Locate the cell with the specified text and output its [X, Y] center coordinate. 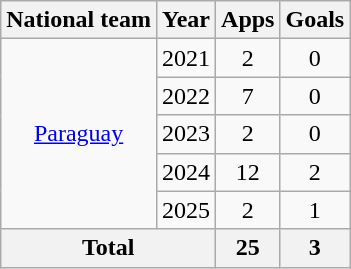
Goals [315, 20]
Apps [248, 20]
2024 [186, 172]
2022 [186, 96]
3 [315, 248]
Total [108, 248]
National team [79, 20]
Year [186, 20]
25 [248, 248]
12 [248, 172]
2023 [186, 134]
Paraguay [79, 134]
2021 [186, 58]
7 [248, 96]
2025 [186, 210]
1 [315, 210]
